Extract the (X, Y) coordinate from the center of the cell holding the provided text.  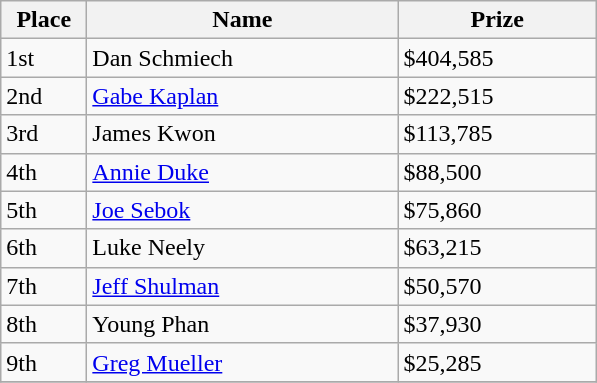
Prize (498, 20)
Name (242, 20)
5th (44, 210)
Dan Schmiech (242, 58)
Jeff Shulman (242, 286)
Young Phan (242, 324)
6th (44, 248)
$37,930 (498, 324)
Greg Mueller (242, 362)
Gabe Kaplan (242, 96)
$75,860 (498, 210)
$88,500 (498, 172)
2nd (44, 96)
3rd (44, 134)
James Kwon (242, 134)
$222,515 (498, 96)
$25,285 (498, 362)
$50,570 (498, 286)
9th (44, 362)
$113,785 (498, 134)
Place (44, 20)
Luke Neely (242, 248)
8th (44, 324)
$63,215 (498, 248)
Joe Sebok (242, 210)
1st (44, 58)
4th (44, 172)
7th (44, 286)
$404,585 (498, 58)
Annie Duke (242, 172)
